Return the [x, y] coordinate for the center point of the cell that contains the specified text.  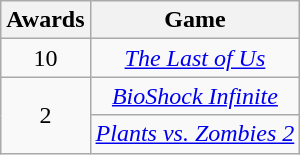
Awards [46, 20]
Plants vs. Zombies 2 [195, 134]
Game [195, 20]
The Last of Us [195, 58]
BioShock Infinite [195, 96]
10 [46, 58]
2 [46, 115]
